Search for the cell housing the specified text and yield its [x, y] center coordinate. 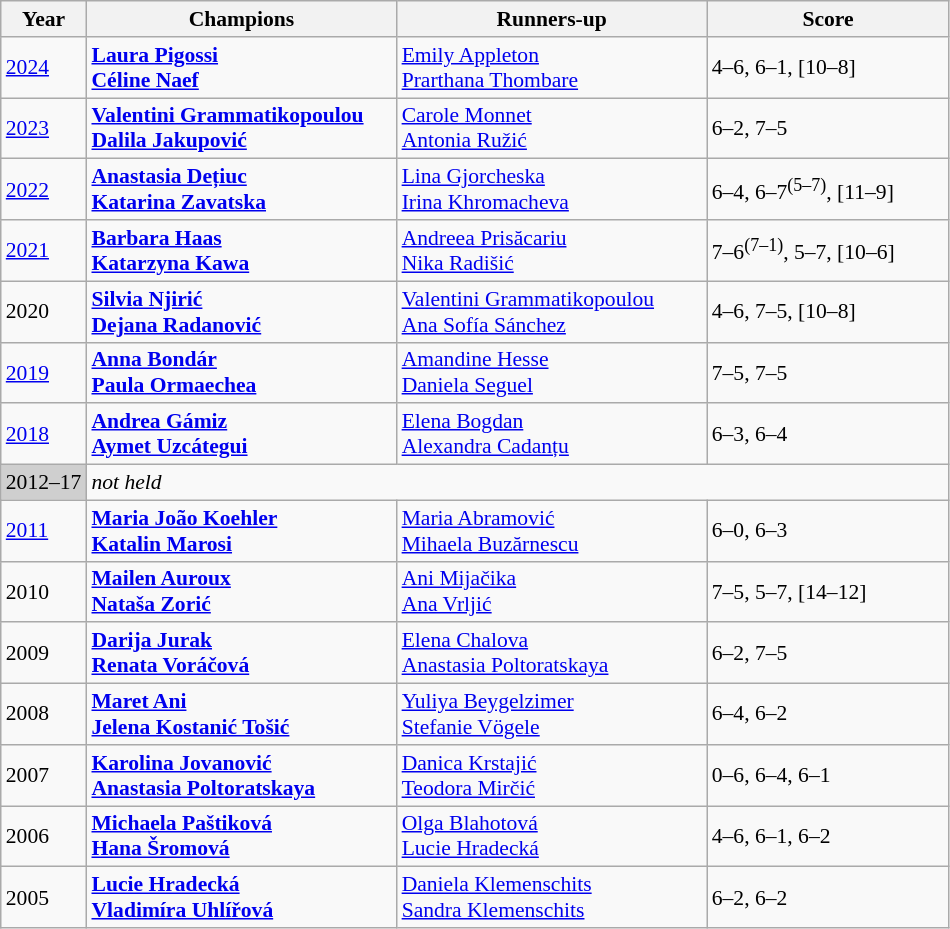
Year [44, 19]
Elena Chalova Anastasia Poltoratskaya [552, 654]
Champions [241, 19]
Karolina Jovanović Anastasia Poltoratskaya [241, 776]
6–0, 6–3 [828, 530]
not held [518, 483]
Score [828, 19]
Andreea Prisăcariu Nika Radišić [552, 250]
4–6, 7–5, [10–8] [828, 312]
Lina Gjorcheska Irina Khromacheva [552, 190]
Darija Jurak Renata Voráčová [241, 654]
7–5, 5–7, [14–12] [828, 592]
2020 [44, 312]
2011 [44, 530]
Carole Monnet Antonia Ružić [552, 128]
Anastasia Dețiuc Katarina Zavatska [241, 190]
Andrea Gámiz Aymet Uzcátegui [241, 434]
Elena Bogdan Alexandra Cadanțu [552, 434]
Danica Krstajić Teodora Mirčić [552, 776]
Maria João Koehler Katalin Marosi [241, 530]
Lucie Hradecká Vladimíra Uhlířová [241, 898]
6–4, 6–7(5–7), [11–9] [828, 190]
2008 [44, 714]
0–6, 6–4, 6–1 [828, 776]
Anna Bondár Paula Ormaechea [241, 372]
2012–17 [44, 483]
2006 [44, 836]
2009 [44, 654]
2005 [44, 898]
Valentini Grammatikopoulou Ana Sofía Sánchez [552, 312]
7–5, 7–5 [828, 372]
2023 [44, 128]
Maret Ani Jelena Kostanić Tošić [241, 714]
2022 [44, 190]
4–6, 6–1, 6–2 [828, 836]
Amandine Hesse Daniela Seguel [552, 372]
6–3, 6–4 [828, 434]
Silvia Njirić Dejana Radanović [241, 312]
2019 [44, 372]
6–2, 6–2 [828, 898]
2021 [44, 250]
2018 [44, 434]
Mailen Auroux Nataša Zorić [241, 592]
Yuliya Beygelzimer Stefanie Vögele [552, 714]
2024 [44, 68]
Valentini Grammatikopoulou Dalila Jakupović [241, 128]
Laura Pigossi Céline Naef [241, 68]
Emily Appleton Prarthana Thombare [552, 68]
Maria Abramović Mihaela Buzărnescu [552, 530]
Ani Mijačika Ana Vrljić [552, 592]
4–6, 6–1, [10–8] [828, 68]
2010 [44, 592]
7–6(7–1), 5–7, [10–6] [828, 250]
Runners-up [552, 19]
Olga Blahotová Lucie Hradecká [552, 836]
Barbara Haas Katarzyna Kawa [241, 250]
6–4, 6–2 [828, 714]
Michaela Paštiková Hana Šromová [241, 836]
Daniela Klemenschits Sandra Klemenschits [552, 898]
2007 [44, 776]
